Search for the cell housing the specified text and yield its [x, y] center coordinate. 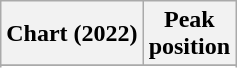
Peakposition [189, 34]
Chart (2022) [72, 34]
